From the cell containing the given text, extract its center point as [x, y] coordinate. 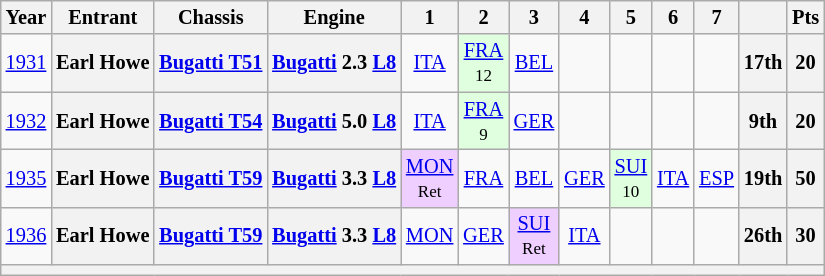
Engine [334, 17]
Year [26, 17]
Bugatti 2.3 L8 [334, 63]
Bugatti 5.0 L8 [334, 121]
9th [763, 121]
FRA12 [483, 63]
7 [716, 17]
1936 [26, 236]
3 [534, 17]
SUI10 [632, 178]
30 [806, 236]
5 [632, 17]
17th [763, 63]
Chassis [210, 17]
1935 [26, 178]
FRA [483, 178]
MONRet [430, 178]
19th [763, 178]
Pts [806, 17]
1 [430, 17]
50 [806, 178]
SUIRet [534, 236]
Bugatti T54 [210, 121]
2 [483, 17]
6 [673, 17]
26th [763, 236]
1931 [26, 63]
1932 [26, 121]
4 [584, 17]
Bugatti T51 [210, 63]
FRA9 [483, 121]
MON [430, 236]
Entrant [102, 17]
ESP [716, 178]
